Locate the cell with the specified text and output its [x, y] center coordinate. 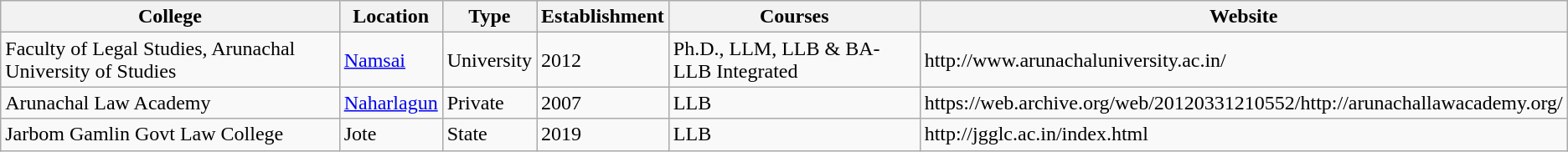
University [489, 60]
Jote [390, 134]
Ph.D., LLM, LLB & BA-LLB Integrated [794, 60]
Faculty of Legal Studies, Arunachal University of Studies [170, 60]
Location [390, 17]
State [489, 134]
2012 [603, 60]
Type [489, 17]
Namsai [390, 60]
2007 [603, 103]
Private [489, 103]
http://jgglc.ac.in/index.html [1243, 134]
https://web.archive.org/web/20120331210552/http://arunachallawacademy.org/ [1243, 103]
Establishment [603, 17]
Website [1243, 17]
http://www.arunachaluniversity.ac.in/ [1243, 60]
2019 [603, 134]
Courses [794, 17]
Arunachal Law Academy [170, 103]
Jarbom Gamlin Govt Law College [170, 134]
Naharlagun [390, 103]
College [170, 17]
